Search for the cell housing the specified text and yield its (X, Y) center coordinate. 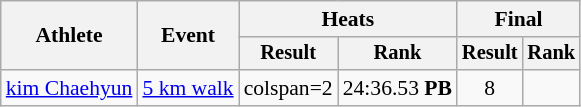
Event (188, 36)
Heats (348, 19)
Athlete (70, 36)
8 (490, 88)
Final (518, 19)
5 km walk (188, 88)
24:36.53 PB (398, 88)
colspan=2 (288, 88)
kim Chaehyun (70, 88)
